Find where the given text appears and provide that cell's center as (x, y) coordinate. 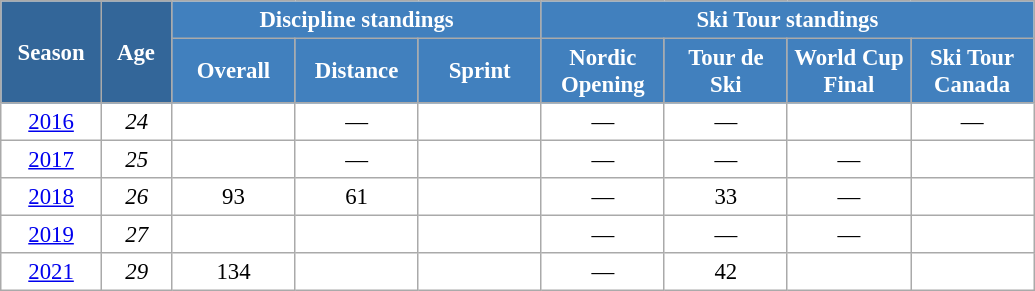
24 (136, 122)
26 (136, 197)
Sprint (480, 72)
61 (356, 197)
2017 (52, 160)
33 (726, 197)
Age (136, 52)
Ski Tour standings (787, 20)
93 (234, 197)
NordicOpening (602, 72)
Overall (234, 72)
Discipline standings (356, 20)
Season (52, 52)
Tour deSki (726, 72)
World CupFinal (848, 72)
27 (136, 235)
Distance (356, 72)
Ski TourCanada (972, 72)
2018 (52, 197)
2019 (52, 235)
25 (136, 160)
2016 (52, 122)
